Return the (X, Y) coordinate for the center point of the cell that contains the specified text.  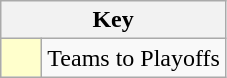
Key (114, 20)
Teams to Playoffs (134, 58)
